Return (x, y) of the center of cell containing provided text 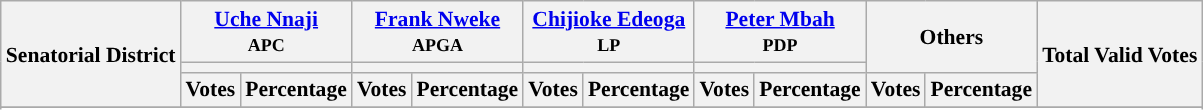
Senatorial District (91, 54)
Uche NnajiAPC (266, 32)
Peter MbahPDP (780, 32)
Total Valid Votes (1120, 54)
Frank NwekeAPGA (438, 32)
Chijioke EdeogaLP (608, 32)
Others (952, 36)
